Determine the [x, y] coordinate at the center of the cell enclosing the given text.  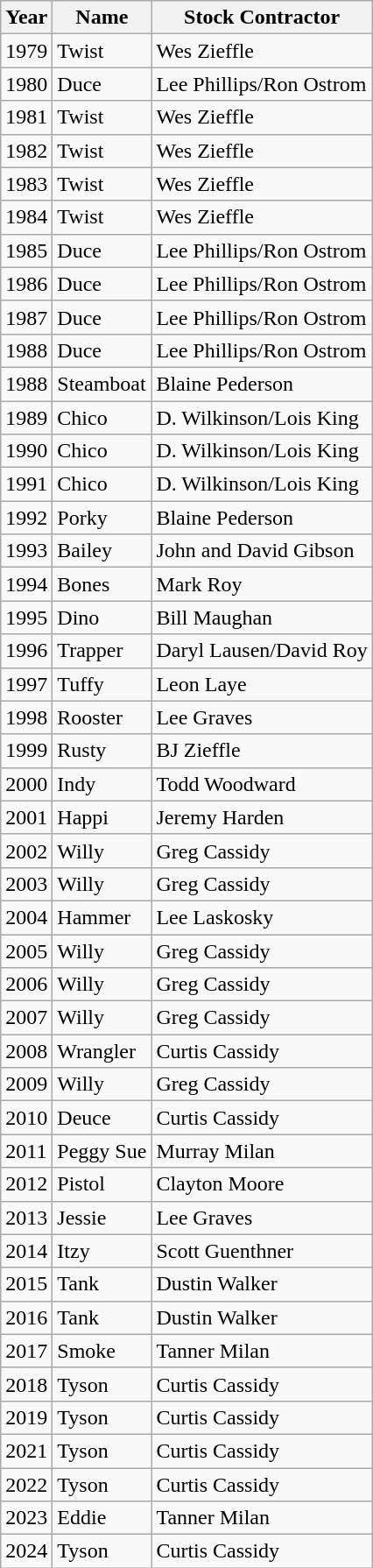
2002 [26, 851]
1992 [26, 518]
2006 [26, 985]
Name [102, 18]
2017 [26, 1351]
2001 [26, 817]
2009 [26, 1084]
Leon Laye [262, 684]
1997 [26, 684]
Mark Roy [262, 584]
Hammer [102, 917]
1989 [26, 418]
1991 [26, 484]
Murray Milan [262, 1151]
2016 [26, 1317]
Pistol [102, 1184]
1998 [26, 717]
Scott Guenthner [262, 1251]
2000 [26, 784]
Trapper [102, 651]
Todd Woodward [262, 784]
2005 [26, 950]
Indy [102, 784]
2018 [26, 1384]
Tuffy [102, 684]
Peggy Sue [102, 1151]
2021 [26, 1451]
2015 [26, 1284]
Porky [102, 518]
2019 [26, 1417]
1979 [26, 51]
2013 [26, 1218]
Dino [102, 618]
Bones [102, 584]
1990 [26, 451]
2024 [26, 1551]
Bill Maughan [262, 618]
1982 [26, 151]
1987 [26, 317]
BJ Zieffle [262, 751]
1980 [26, 84]
Rusty [102, 751]
1985 [26, 251]
Stock Contractor [262, 18]
Jessie [102, 1218]
2023 [26, 1518]
1994 [26, 584]
2003 [26, 884]
2012 [26, 1184]
Itzy [102, 1251]
2014 [26, 1251]
1999 [26, 751]
Steamboat [102, 384]
Happi [102, 817]
1983 [26, 184]
John and David Gibson [262, 551]
Jeremy Harden [262, 817]
1995 [26, 618]
Clayton Moore [262, 1184]
Deuce [102, 1118]
1986 [26, 284]
2011 [26, 1151]
2007 [26, 1018]
Eddie [102, 1518]
Bailey [102, 551]
1984 [26, 217]
Rooster [102, 717]
2004 [26, 917]
2008 [26, 1051]
Lee Laskosky [262, 917]
Smoke [102, 1351]
1993 [26, 551]
1981 [26, 117]
2022 [26, 1485]
Year [26, 18]
Wrangler [102, 1051]
2010 [26, 1118]
Daryl Lausen/David Roy [262, 651]
1996 [26, 651]
